Determine the (x, y) coordinate at the center of the cell enclosing the given text.  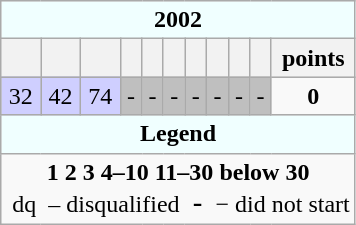
2002 (178, 20)
Legend (178, 134)
0 (313, 96)
points (313, 58)
74 (100, 96)
42 (61, 96)
1 2 3 4–10 11–30 below 30 dq – disqualified - − did not start (178, 188)
32 (21, 96)
